Scan for the cell matching the given text and deliver its [X, Y] coordinate at center. 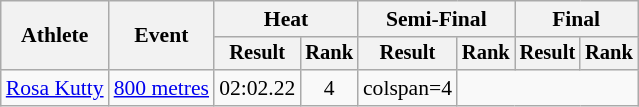
4 [329, 88]
Rosa Kutty [55, 88]
02:02.22 [257, 88]
Final [576, 19]
Event [162, 36]
Heat [286, 19]
colspan=4 [408, 88]
Athlete [55, 36]
Semi-Final [436, 19]
800 metres [162, 88]
